Return (X, Y) of the center of cell containing provided text 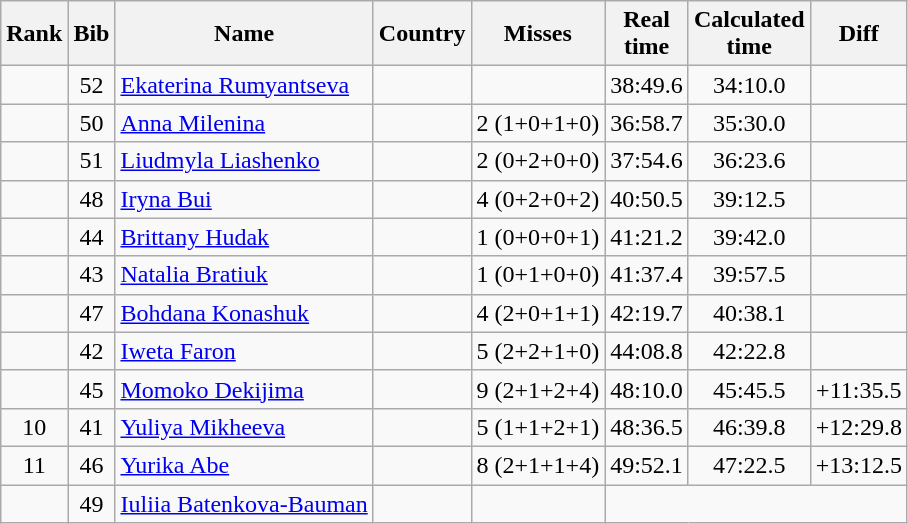
52 (92, 85)
39:12.5 (749, 199)
Brittany Hudak (244, 237)
40:38.1 (749, 313)
41:37.4 (647, 275)
Momoko Dekijima (244, 389)
39:57.5 (749, 275)
45 (92, 389)
35:30.0 (749, 123)
51 (92, 161)
11 (34, 465)
49:52.1 (647, 465)
48:36.5 (647, 427)
Ekaterina Rumyantseva (244, 85)
Iweta Faron (244, 351)
Anna Milenina (244, 123)
Rank (34, 34)
Country (422, 34)
5 (2+2+1+0) (538, 351)
45:45.5 (749, 389)
34:10.0 (749, 85)
+12:29.8 (858, 427)
Iuliia Batenkova-Bauman (244, 503)
5 (1+1+2+1) (538, 427)
41:21.2 (647, 237)
48 (92, 199)
Bib (92, 34)
2 (0+2+0+0) (538, 161)
Natalia Bratiuk (244, 275)
50 (92, 123)
46 (92, 465)
10 (34, 427)
42 (92, 351)
38:49.6 (647, 85)
Yuliya Mikheeva (244, 427)
4 (0+2+0+2) (538, 199)
44:08.8 (647, 351)
37:54.6 (647, 161)
4 (2+0+1+1) (538, 313)
42:22.8 (749, 351)
Bohdana Konashuk (244, 313)
1 (0+1+0+0) (538, 275)
43 (92, 275)
47 (92, 313)
42:19.7 (647, 313)
41 (92, 427)
Liudmyla Liashenko (244, 161)
9 (2+1+2+4) (538, 389)
Misses (538, 34)
Yurika Abe (244, 465)
8 (2+1+1+4) (538, 465)
Calculatedtime (749, 34)
Realtime (647, 34)
Iryna Bui (244, 199)
1 (0+0+0+1) (538, 237)
46:39.8 (749, 427)
40:50.5 (647, 199)
Name (244, 34)
2 (1+0+1+0) (538, 123)
Diff (858, 34)
39:42.0 (749, 237)
47:22.5 (749, 465)
36:23.6 (749, 161)
+13:12.5 (858, 465)
+11:35.5 (858, 389)
48:10.0 (647, 389)
44 (92, 237)
36:58.7 (647, 123)
49 (92, 503)
